Identify which cell holds the provided text, then report its [x, y] central coordinate. 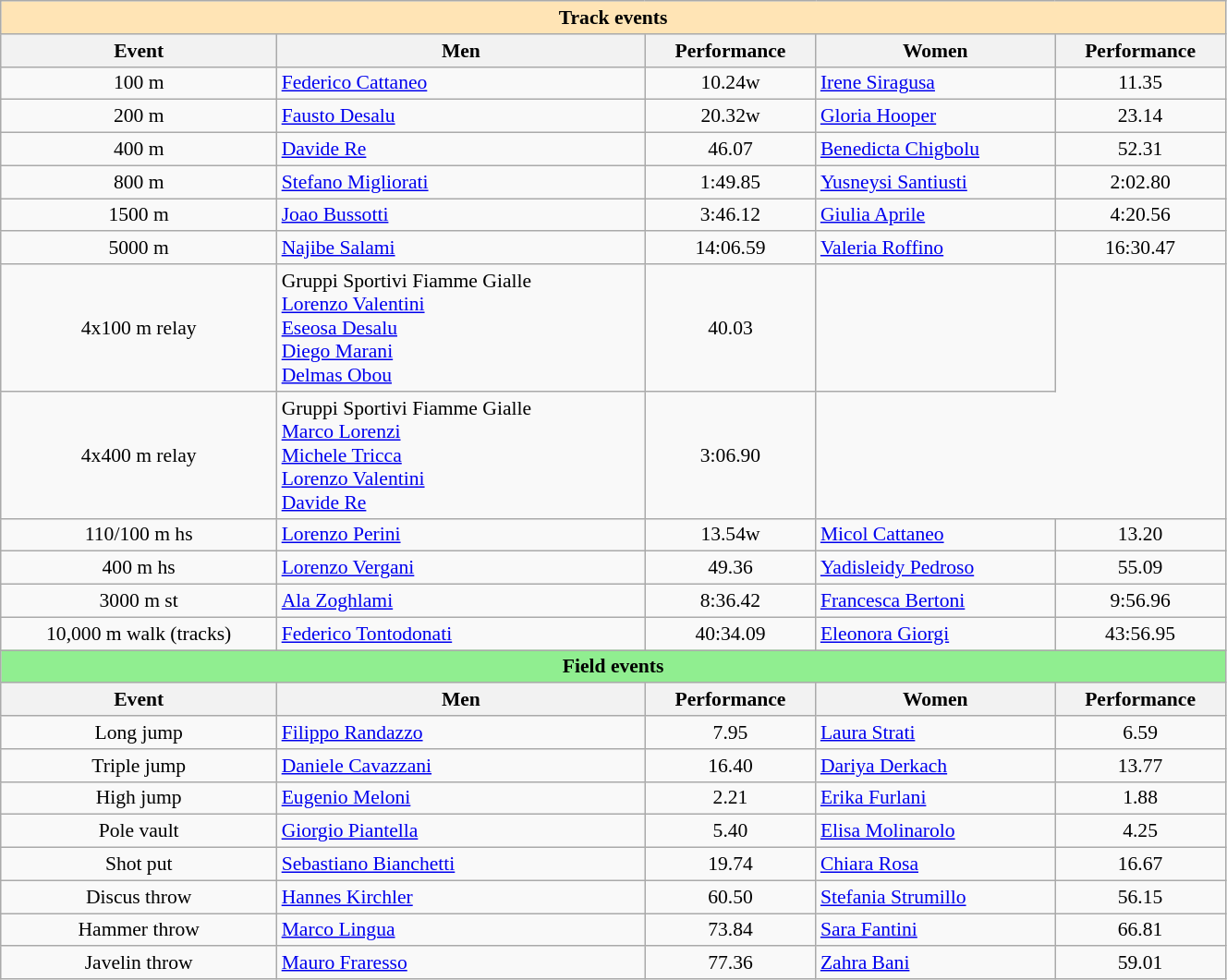
Lorenzo Vergani [462, 568]
Valeria Roffino [935, 248]
14:06.59 [730, 248]
Javelin throw [139, 963]
13.20 [1140, 535]
6.59 [1140, 732]
Irene Siragusa [935, 83]
13.54w [730, 535]
High jump [139, 798]
40.03 [730, 328]
Yadisleidy Pedroso [935, 568]
Stefania Strumillo [935, 897]
7.95 [730, 732]
10,000 m walk (tracks) [139, 634]
16:30.47 [1140, 248]
Federico Tontodonati [462, 634]
4:20.56 [1140, 215]
4x400 m relay [139, 455]
Giulia Aprile [935, 215]
4x100 m relay [139, 328]
800 m [139, 182]
56.15 [1140, 897]
Micol Cattaneo [935, 535]
Hannes Kirchler [462, 897]
16.67 [1140, 865]
Zahra Bani [935, 963]
49.36 [730, 568]
55.09 [1140, 568]
3:06.90 [730, 455]
Long jump [139, 732]
2:02.80 [1140, 182]
Chiara Rosa [935, 865]
Discus throw [139, 897]
Joao Bussotti [462, 215]
Federico Cattaneo [462, 83]
19.74 [730, 865]
73.84 [730, 930]
60.50 [730, 897]
Hammer throw [139, 930]
Mauro Fraresso [462, 963]
Eleonora Giorgi [935, 634]
1.88 [1140, 798]
11.35 [1140, 83]
Francesca Bertoni [935, 601]
Track events [613, 18]
4.25 [1140, 831]
13.77 [1140, 766]
Filippo Randazzo [462, 732]
Elisa Molinarolo [935, 831]
16.40 [730, 766]
110/100 m hs [139, 535]
Sebastiano Bianchetti [462, 865]
Gloria Hooper [935, 116]
Yusneysi Santiusti [935, 182]
10.24w [730, 83]
3:46.12 [730, 215]
3000 m st [139, 601]
Gruppi Sportivi Fiamme GialleLorenzo ValentiniEseosa DesaluDiego MaraniDelmas Obou [462, 328]
Pole vault [139, 831]
2.21 [730, 798]
5.40 [730, 831]
Davide Re [462, 150]
Daniele Cavazzani [462, 766]
Fausto Desalu [462, 116]
66.81 [1140, 930]
46.07 [730, 150]
Field events [613, 667]
100 m [139, 83]
23.14 [1140, 116]
8:36.42 [730, 601]
Lorenzo Perini [462, 535]
59.01 [1140, 963]
Eugenio Meloni [462, 798]
Sara Fantini [935, 930]
Benedicta Chigbolu [935, 150]
40:34.09 [730, 634]
400 m hs [139, 568]
Triple jump [139, 766]
Ala Zoghlami [462, 601]
Shot put [139, 865]
Stefano Migliorati [462, 182]
Gruppi Sportivi Fiamme GialleMarco LorenziMichele TriccaLorenzo ValentiniDavide Re [462, 455]
Dariya Derkach [935, 766]
400 m [139, 150]
43:56.95 [1140, 634]
9:56.96 [1140, 601]
Laura Strati [935, 732]
77.36 [730, 963]
1:49.85 [730, 182]
Erika Furlani [935, 798]
Najibe Salami [462, 248]
Marco Lingua [462, 930]
52.31 [1140, 150]
1500 m [139, 215]
5000 m [139, 248]
20.32w [730, 116]
Giorgio Piantella [462, 831]
200 m [139, 116]
